Detect which cell encompasses the target text, then output its (X, Y) center coordinate. 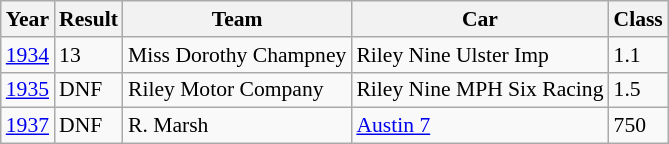
Car (480, 19)
750 (638, 126)
R. Marsh (237, 126)
Riley Nine MPH Six Racing (480, 90)
Result (88, 19)
13 (88, 55)
Class (638, 19)
Austin 7 (480, 126)
1935 (28, 90)
Team (237, 19)
Riley Nine Ulster Imp (480, 55)
Miss Dorothy Champney (237, 55)
1.5 (638, 90)
Riley Motor Company (237, 90)
1937 (28, 126)
Year (28, 19)
1.1 (638, 55)
1934 (28, 55)
